Find where the given text appears and provide that cell's center as [x, y] coordinate. 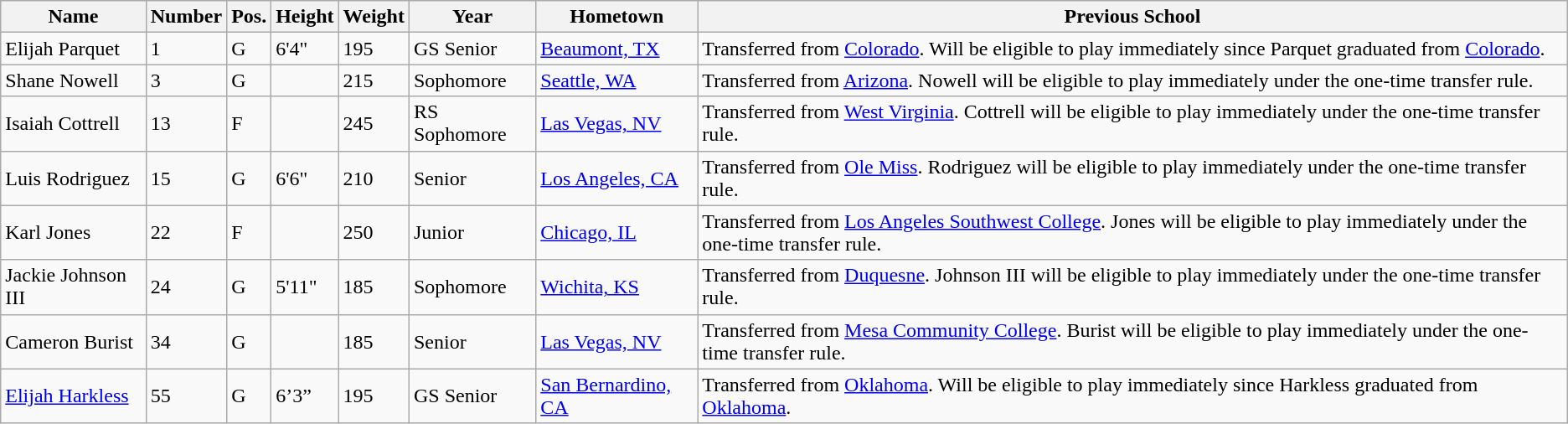
Number [186, 17]
Seattle, WA [616, 80]
Karl Jones [74, 233]
5'11" [305, 287]
Transferred from Los Angeles Southwest College. Jones will be eligible to play immediately under the one-time transfer rule. [1132, 233]
Elijah Harkless [74, 396]
1 [186, 49]
215 [374, 80]
Wichita, KS [616, 287]
Year [472, 17]
Cameron Burist [74, 342]
RS Sophomore [472, 124]
Transferred from Duquesne. Johnson III will be eligible to play immediately under the one-time transfer rule. [1132, 287]
Transferred from Mesa Community College. Burist will be eligible to play immediately under the one-time transfer rule. [1132, 342]
Pos. [250, 17]
Luis Rodriguez [74, 178]
Chicago, IL [616, 233]
Elijah Parquet [74, 49]
Junior [472, 233]
Previous School [1132, 17]
245 [374, 124]
Transferred from West Virginia. Cottrell will be eligible to play immediately under the one-time transfer rule. [1132, 124]
55 [186, 396]
San Bernardino, CA [616, 396]
24 [186, 287]
250 [374, 233]
Beaumont, TX [616, 49]
Transferred from Ole Miss. Rodriguez will be eligible to play immediately under the one-time transfer rule. [1132, 178]
Hometown [616, 17]
13 [186, 124]
Weight [374, 17]
6’3” [305, 396]
3 [186, 80]
Jackie Johnson III [74, 287]
Transferred from Arizona. Nowell will be eligible to play immediately under the one-time transfer rule. [1132, 80]
210 [374, 178]
Transferred from Oklahoma. Will be eligible to play immediately since Harkless graduated from Oklahoma. [1132, 396]
22 [186, 233]
Transferred from Colorado. Will be eligible to play immediately since Parquet graduated from Colorado. [1132, 49]
Name [74, 17]
6'4" [305, 49]
Shane Nowell [74, 80]
15 [186, 178]
Los Angeles, CA [616, 178]
Isaiah Cottrell [74, 124]
6'6" [305, 178]
34 [186, 342]
Height [305, 17]
